Output the [X, Y] coordinate of the center of the cell containing the given text.  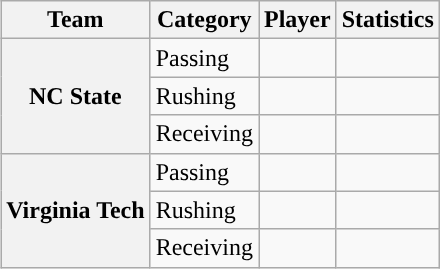
Category [204, 20]
Team [76, 20]
Statistics [388, 20]
Player [297, 20]
NC State [76, 96]
Virginia Tech [76, 210]
